Identify which cell holds the provided text, then report its [x, y] central coordinate. 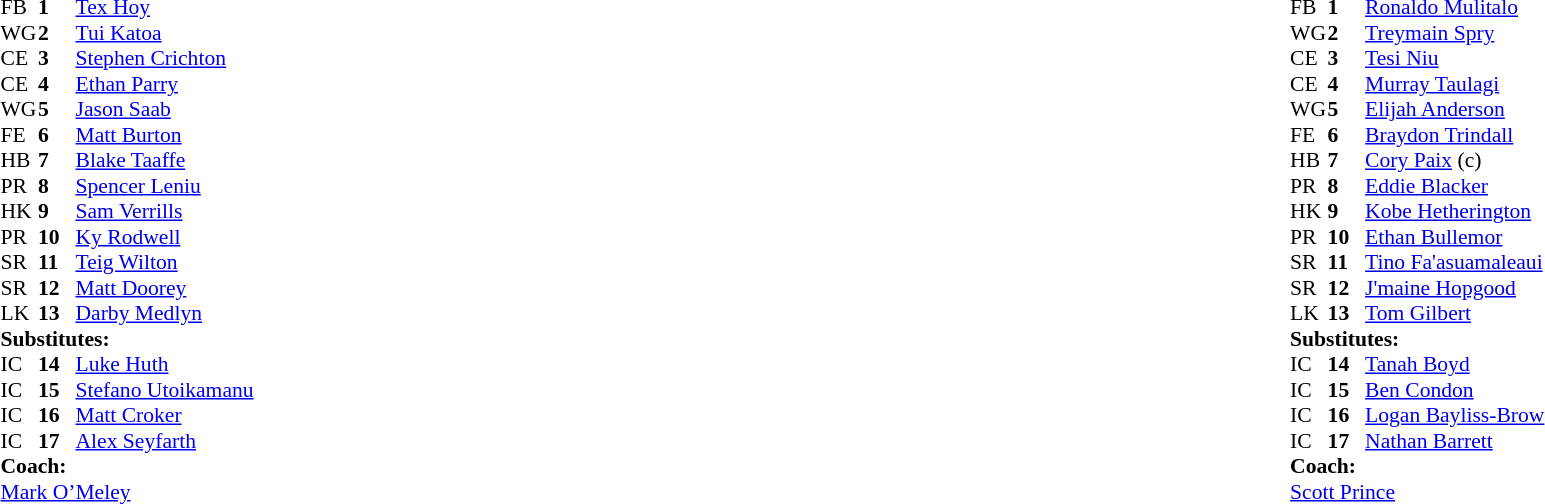
Tanah Boyd [1454, 365]
Braydon Trindall [1454, 135]
Sam Verrills [165, 211]
Cory Paix (c) [1454, 161]
Ethan Parry [165, 84]
Tesi Niu [1454, 59]
Darby Medlyn [165, 313]
Spencer Leniu [165, 186]
Murray Taulagi [1454, 84]
Jason Saab [165, 109]
Matt Doorey [165, 288]
Eddie Blacker [1454, 186]
Kobe Hetherington [1454, 211]
Stephen Crichton [165, 59]
Elijah Anderson [1454, 109]
J'maine Hopgood [1454, 288]
Tino Fa'asuamaleaui [1454, 263]
Teig Wilton [165, 263]
Logan Bayliss-Brow [1454, 415]
Matt Croker [165, 415]
Treymain Spry [1454, 33]
Tom Gilbert [1454, 313]
Nathan Barrett [1454, 441]
Tui Katoa [165, 33]
Ethan Bullemor [1454, 237]
Ky Rodwell [165, 237]
Blake Taaffe [165, 161]
Alex Seyfarth [165, 441]
Ben Condon [1454, 390]
Stefano Utoikamanu [165, 390]
Matt Burton [165, 135]
Luke Huth [165, 365]
